From the cell containing the given text, extract its center point as (x, y) coordinate. 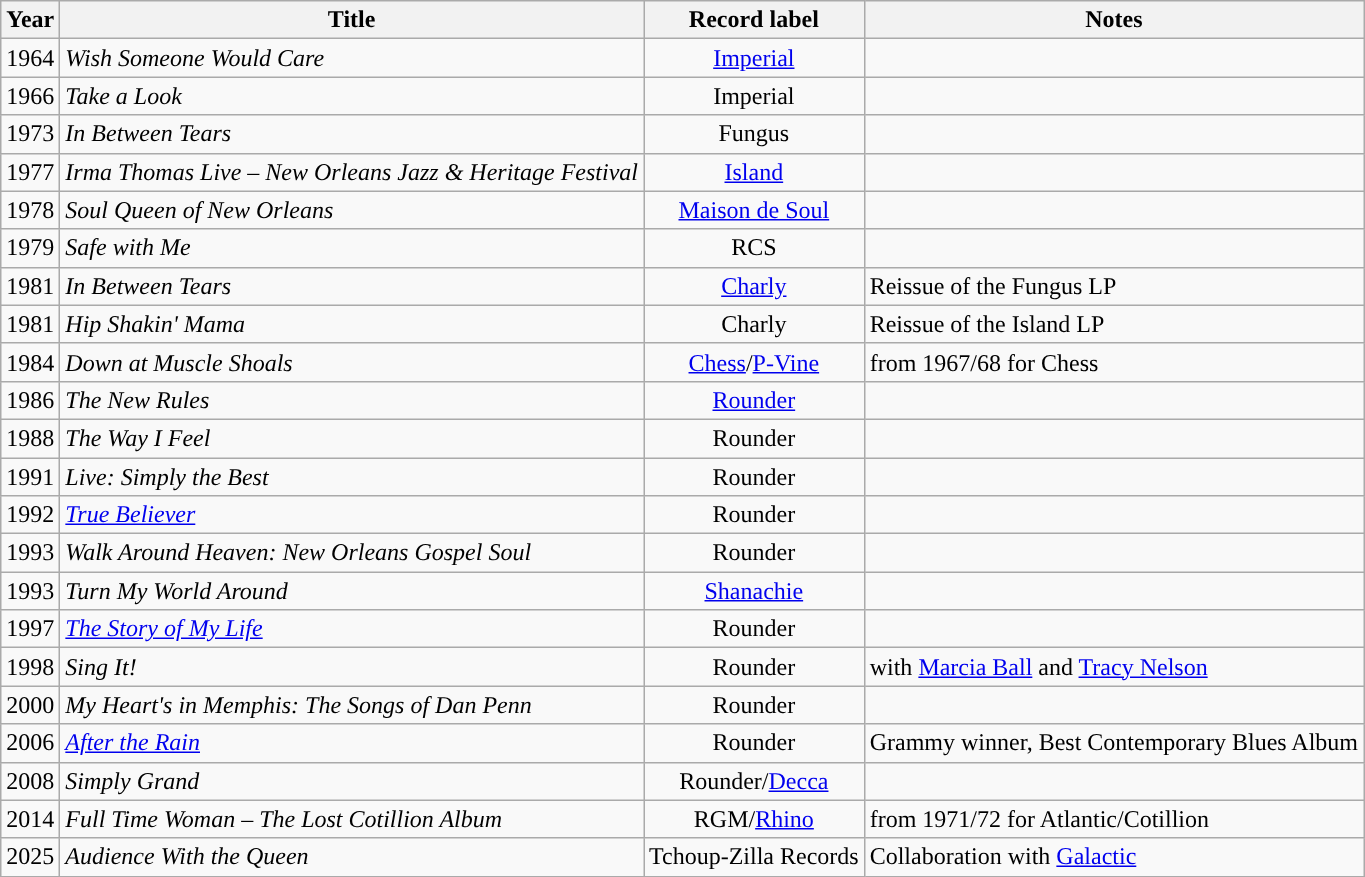
After the Rain (352, 743)
1977 (30, 172)
Irma Thomas Live – New Orleans Jazz & Heritage Festival (352, 172)
Audience With the Queen (352, 857)
with Marcia Ball and Tracy Nelson (1114, 667)
1973 (30, 134)
Reissue of the Island LP (1114, 324)
Chess/P-Vine (754, 362)
Simply Grand (352, 781)
1988 (30, 438)
Notes (1114, 20)
1986 (30, 400)
Collaboration with Galactic (1114, 857)
1964 (30, 58)
2025 (30, 857)
2008 (30, 781)
1997 (30, 629)
Full Time Woman – The Lost Cotillion Album (352, 819)
Hip Shakin' Mama (352, 324)
Wish Someone Would Care (352, 58)
1984 (30, 362)
Turn My World Around (352, 591)
1998 (30, 667)
The Way I Feel (352, 438)
Tchoup-Zilla Records (754, 857)
True Believer (352, 515)
Grammy winner, Best Contemporary Blues Album (1114, 743)
1978 (30, 210)
Safe with Me (352, 248)
Record label (754, 20)
Rounder/Decca (754, 781)
2014 (30, 819)
Island (754, 172)
1991 (30, 477)
Maison de Soul (754, 210)
from 1967/68 for Chess (1114, 362)
The New Rules (352, 400)
Year (30, 20)
RCS (754, 248)
1979 (30, 248)
The Story of My Life (352, 629)
Walk Around Heaven: New Orleans Gospel Soul (352, 553)
Soul Queen of New Orleans (352, 210)
Fungus (754, 134)
Sing It! (352, 667)
Down at Muscle Shoals (352, 362)
2006 (30, 743)
Live: Simply the Best (352, 477)
Take a Look (352, 96)
Title (352, 20)
RGM/Rhino (754, 819)
2000 (30, 705)
1992 (30, 515)
from 1971/72 for Atlantic/Cotillion (1114, 819)
1966 (30, 96)
My Heart's in Memphis: The Songs of Dan Penn (352, 705)
Shanachie (754, 591)
Reissue of the Fungus LP (1114, 286)
